Identify which cell holds the provided text, then report its (X, Y) central coordinate. 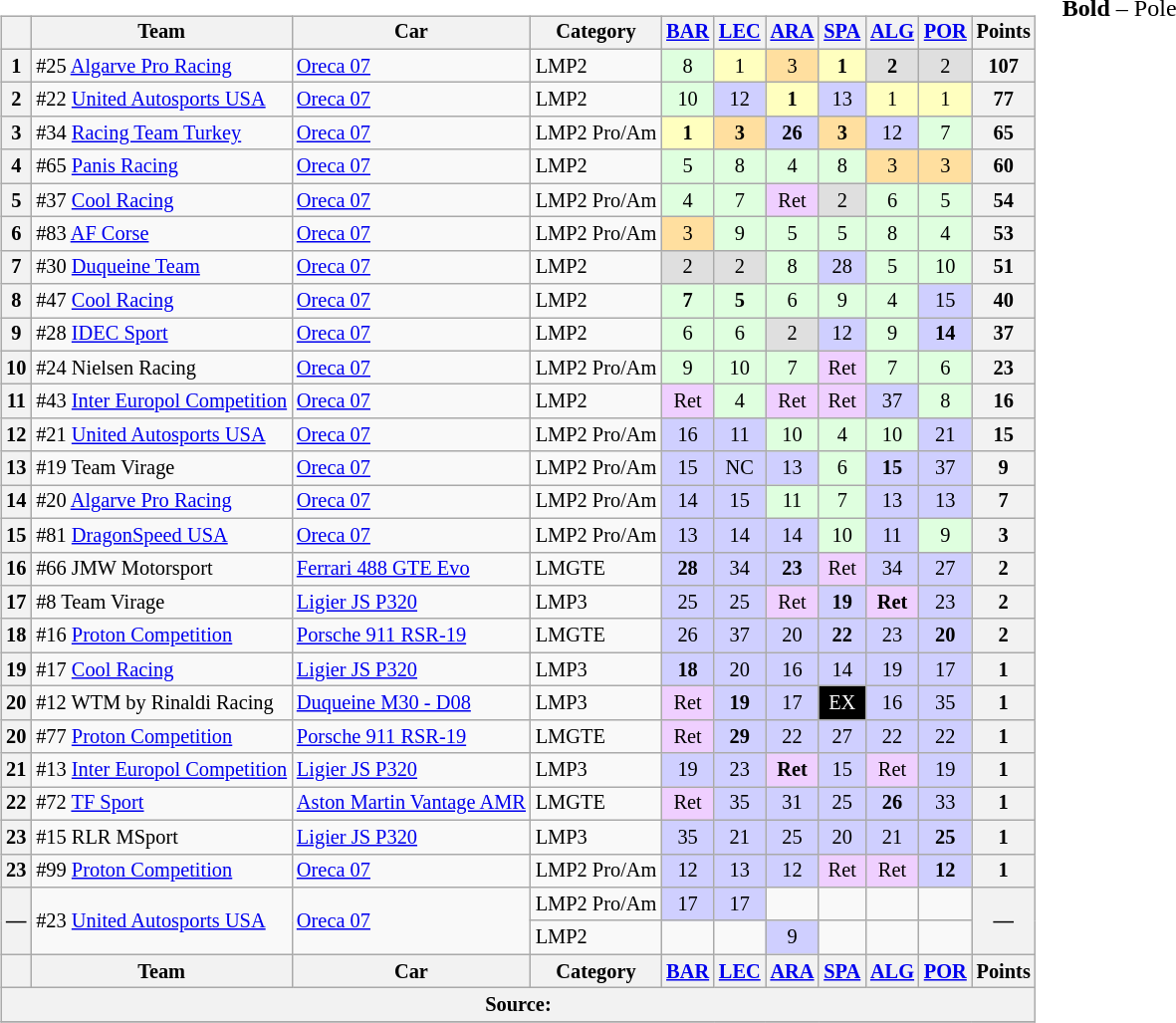
#66 JMW Motorsport (161, 569)
107 (1004, 66)
#13 Inter Europol Competition (161, 770)
#28 IDEC Sport (161, 335)
29 (740, 736)
#19 Team Virage (161, 468)
60 (1004, 166)
#17 Cool Racing (161, 669)
Source: (518, 1005)
#22 United Autosports USA (161, 100)
33 (946, 804)
#12 WTM by Rinaldi Racing (161, 703)
#47 Cool Racing (161, 301)
#23 United Autosports USA (161, 920)
#15 RLR MSport (161, 837)
40 (1004, 301)
#20 Algarve Pro Racing (161, 502)
77 (1004, 100)
#8 Team Virage (161, 603)
#21 United Autosports USA (161, 435)
#25 Algarve Pro Racing (161, 66)
#37 Cool Racing (161, 200)
65 (1004, 133)
31 (793, 804)
#99 Proton Competition (161, 871)
#30 Duqueine Team (161, 267)
#43 Inter Europol Competition (161, 401)
NC (740, 468)
53 (1004, 234)
51 (1004, 267)
#34 Racing Team Turkey (161, 133)
Aston Martin Vantage AMR (411, 804)
#24 Nielsen Racing (161, 368)
#81 DragonSpeed USA (161, 535)
54 (1004, 200)
EX (842, 703)
#83 AF Corse (161, 234)
Duqueine M30 - D08 (411, 703)
#72 TF Sport (161, 804)
#16 Proton Competition (161, 636)
#77 Proton Competition (161, 736)
#65 Panis Racing (161, 166)
Ferrari 488 GTE Evo (411, 569)
